Return [X, Y] of the center of cell containing provided text 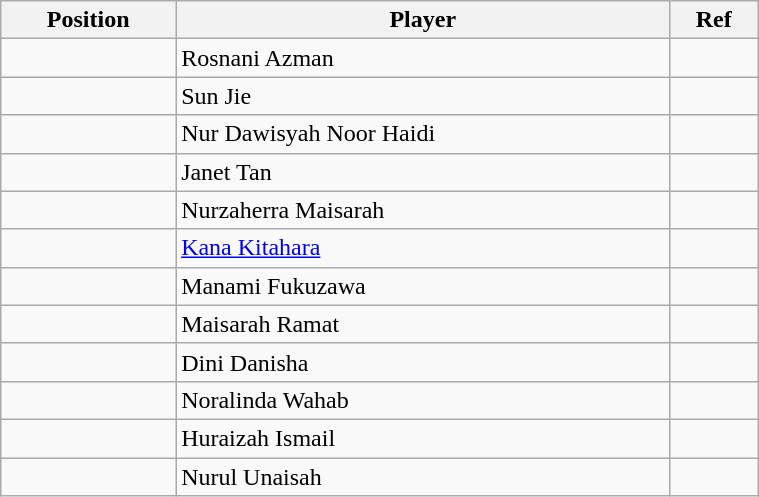
Noralinda Wahab [423, 400]
Dini Danisha [423, 362]
Player [423, 20]
Nurul Unaisah [423, 477]
Janet Tan [423, 172]
Huraizah Ismail [423, 438]
Rosnani Azman [423, 58]
Manami Fukuzawa [423, 286]
Maisarah Ramat [423, 324]
Nurzaherra Maisarah [423, 210]
Nur Dawisyah Noor Haidi [423, 134]
Ref [714, 20]
Kana Kitahara [423, 248]
Position [88, 20]
Sun Jie [423, 96]
